Pinpoint the cell where the given text exists, returning its (X, Y) midpoint coordinate. 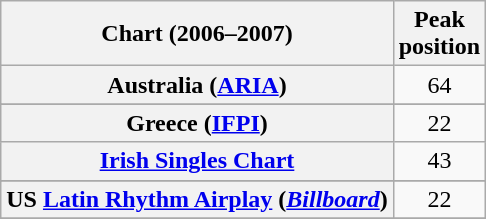
Greece (IFPI) (197, 123)
Irish Singles Chart (197, 161)
Peakposition (439, 34)
43 (439, 161)
Chart (2006–2007) (197, 34)
Australia (ARIA) (197, 85)
US Latin Rhythm Airplay (Billboard) (197, 199)
64 (439, 85)
